Pinpoint the cell where the given text exists, returning its (x, y) midpoint coordinate. 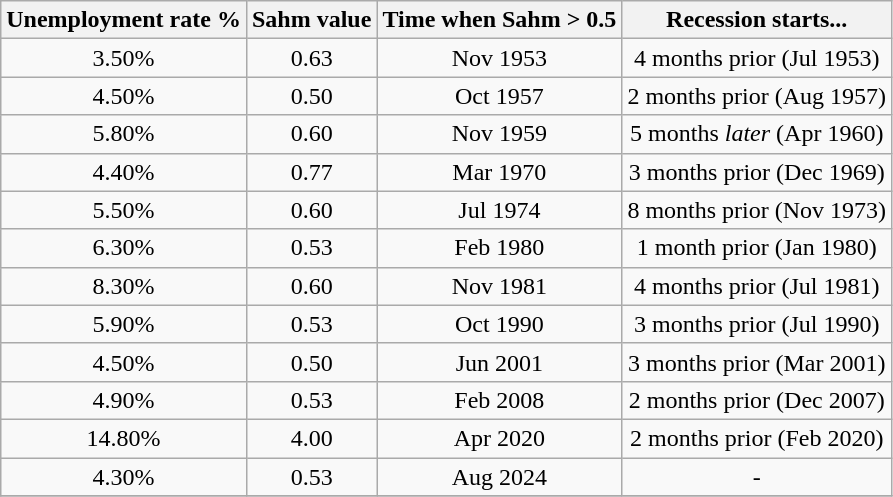
4.30% (124, 477)
0.63 (311, 58)
5 months later (Apr 1960) (757, 134)
Sahm value (311, 20)
2 months prior (Dec 2007) (757, 400)
4 months prior (Jul 1981) (757, 286)
Jun 2001 (500, 362)
14.80% (124, 438)
Jul 1974 (500, 210)
0.77 (311, 172)
6.30% (124, 248)
Nov 1953 (500, 58)
4.40% (124, 172)
- (757, 477)
Feb 1980 (500, 248)
Nov 1959 (500, 134)
Time when Sahm > 0.5 (500, 20)
1 month prior (Jan 1980) (757, 248)
5.90% (124, 324)
3 months prior (Dec 1969) (757, 172)
8.30% (124, 286)
4.00 (311, 438)
3 months prior (Jul 1990) (757, 324)
Feb 2008 (500, 400)
Unemployment rate % (124, 20)
Oct 1957 (500, 96)
5.50% (124, 210)
3 months prior (Mar 2001) (757, 362)
8 months prior (Nov 1973) (757, 210)
Apr 2020 (500, 438)
Oct 1990 (500, 324)
4 months prior (Jul 1953) (757, 58)
Mar 1970 (500, 172)
Aug 2024 (500, 477)
3.50% (124, 58)
Nov 1981 (500, 286)
5.80% (124, 134)
2 months prior (Feb 2020) (757, 438)
2 months prior (Aug 1957) (757, 96)
Recession starts... (757, 20)
4.90% (124, 400)
